Identify which cell holds the provided text, then report its (X, Y) central coordinate. 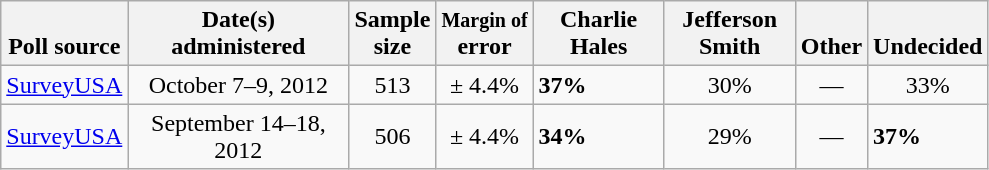
30% (730, 85)
Margin oferror (484, 34)
513 (392, 85)
JeffersonSmith (730, 34)
Poll source (64, 34)
CharlieHales (598, 34)
506 (392, 136)
29% (730, 136)
34% (598, 136)
33% (928, 85)
Undecided (928, 34)
September 14–18, 2012 (238, 136)
Samplesize (392, 34)
October 7–9, 2012 (238, 85)
Other (831, 34)
Date(s)administered (238, 34)
